For the text-containing cell, return its midpoint in (x, y) coordinate format. 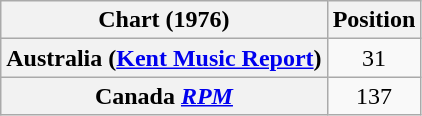
Canada RPM (164, 96)
Position (374, 20)
Australia (Kent Music Report) (164, 58)
Chart (1976) (164, 20)
31 (374, 58)
137 (374, 96)
